Scan for the cell matching the given text and deliver its [x, y] coordinate at center. 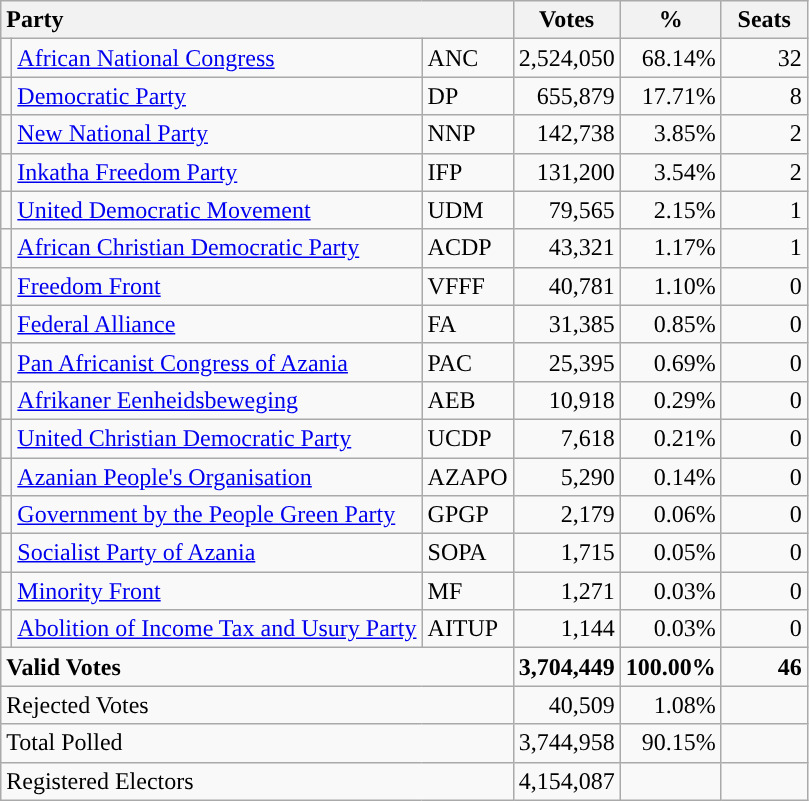
17.71% [670, 96]
2.15% [670, 210]
Socialist Party of Azania [217, 553]
AEB [468, 400]
0.29% [670, 400]
40,509 [566, 705]
Rejected Votes [257, 705]
UCDP [468, 438]
SOPA [468, 553]
7,618 [566, 438]
Party [257, 20]
10,918 [566, 400]
AZAPO [468, 477]
4,154,087 [566, 781]
0.14% [670, 477]
% [670, 20]
3,744,958 [566, 743]
Minority Front [217, 591]
PAC [468, 362]
Abolition of Income Tax and Usury Party [217, 629]
Pan Africanist Congress of Azania [217, 362]
3,704,449 [566, 667]
90.15% [670, 743]
2,179 [566, 515]
VFFF [468, 286]
AITUP [468, 629]
0.05% [670, 553]
Freedom Front [217, 286]
40,781 [566, 286]
ANC [468, 58]
MF [468, 591]
5,290 [566, 477]
Votes [566, 20]
3.54% [670, 172]
131,200 [566, 172]
DP [468, 96]
1,715 [566, 553]
Government by the People Green Party [217, 515]
100.00% [670, 667]
1.17% [670, 248]
Federal Alliance [217, 324]
African Christian Democratic Party [217, 248]
Total Polled [257, 743]
1,144 [566, 629]
ACDP [468, 248]
0.21% [670, 438]
New National Party [217, 134]
68.14% [670, 58]
FA [468, 324]
United Christian Democratic Party [217, 438]
1.08% [670, 705]
IFP [468, 172]
1.10% [670, 286]
2,524,050 [566, 58]
UDM [468, 210]
Azanian People's Organisation [217, 477]
46 [764, 667]
655,879 [566, 96]
0.69% [670, 362]
142,738 [566, 134]
79,565 [566, 210]
32 [764, 58]
1,271 [566, 591]
43,321 [566, 248]
Afrikaner Eenheidsbeweging [217, 400]
8 [764, 96]
25,395 [566, 362]
Inkatha Freedom Party [217, 172]
Valid Votes [257, 667]
Democratic Party [217, 96]
United Democratic Movement [217, 210]
0.06% [670, 515]
Registered Electors [257, 781]
3.85% [670, 134]
GPGP [468, 515]
African National Congress [217, 58]
NNP [468, 134]
31,385 [566, 324]
0.85% [670, 324]
Seats [764, 20]
